Find where the given text appears and provide that cell's center as (X, Y) coordinate. 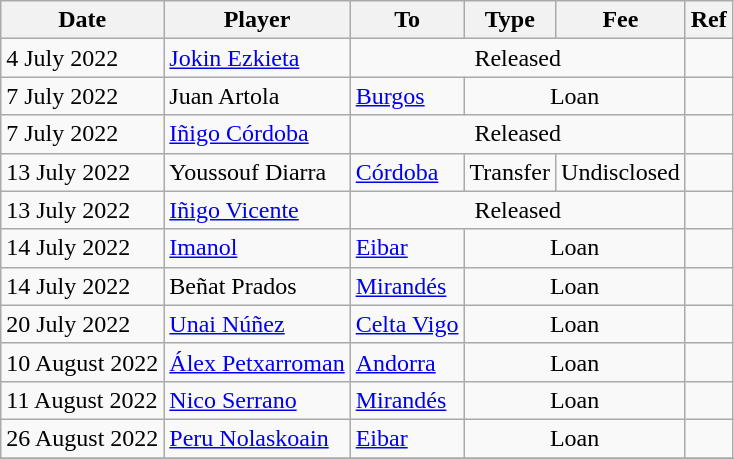
Iñigo Córdoba (257, 134)
Jokin Ezkieta (257, 58)
Date (82, 20)
26 August 2022 (82, 438)
4 July 2022 (82, 58)
Celta Vigo (407, 324)
Transfer (510, 172)
10 August 2022 (82, 362)
Youssouf Diarra (257, 172)
Beñat Prados (257, 286)
11 August 2022 (82, 400)
Undisclosed (621, 172)
Iñigo Vicente (257, 210)
Juan Artola (257, 96)
Andorra (407, 362)
Burgos (407, 96)
Álex Petxarroman (257, 362)
Ref (708, 20)
20 July 2022 (82, 324)
Córdoba (407, 172)
Peru Nolaskoain (257, 438)
Unai Núñez (257, 324)
Nico Serrano (257, 400)
Type (510, 20)
To (407, 20)
Player (257, 20)
Fee (621, 20)
Imanol (257, 248)
